Extract the [x, y] coordinate from the center of the cell holding the provided text.  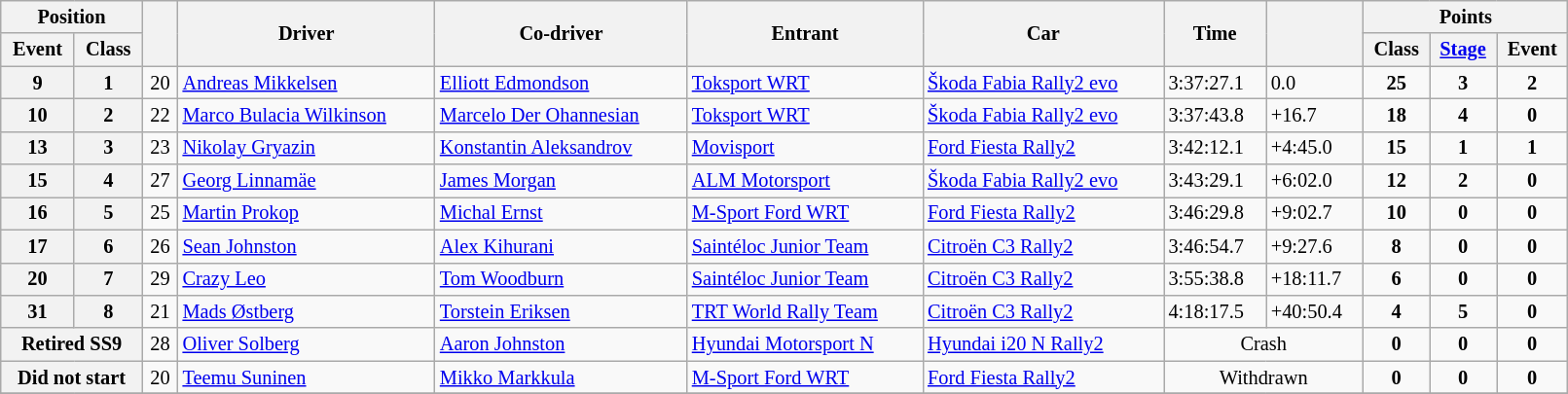
27 [160, 181]
3:42:12.1 [1215, 148]
Sean Johnston [307, 246]
Entrant [805, 33]
16 [38, 213]
Car [1043, 33]
23 [160, 148]
Co-driver [561, 33]
Driver [307, 33]
Mikko Markkula [561, 377]
4:18:17.5 [1215, 311]
Torstein Eriksen [561, 311]
22 [160, 115]
3:43:29.1 [1215, 181]
Teemu Suninen [307, 377]
31 [38, 311]
Did not start [72, 377]
3:46:29.8 [1215, 213]
James Morgan [561, 181]
Hyundai Motorsport N [805, 344]
3:37:27.1 [1215, 83]
Retired SS9 [72, 344]
Time [1215, 33]
Movisport [805, 148]
0.0 [1315, 83]
13 [38, 148]
Tom Woodburn [561, 279]
29 [160, 279]
3:46:54.7 [1215, 246]
3:37:43.8 [1215, 115]
Crazy Leo [307, 279]
+4:45.0 [1315, 148]
Alex Kihurani [561, 246]
Mads Østberg [307, 311]
28 [160, 344]
+40:50.4 [1315, 311]
Oliver Solberg [307, 344]
Aaron Johnston [561, 344]
Andreas Mikkelsen [307, 83]
Hyundai i20 N Rally2 [1043, 344]
+16.7 [1315, 115]
Konstantin Aleksandrov [561, 148]
21 [160, 311]
9 [38, 83]
Georg Linnamäe [307, 181]
+6:02.0 [1315, 181]
3:55:38.8 [1215, 279]
7 [108, 279]
26 [160, 246]
Marcelo Der Ohannesian [561, 115]
Crash [1263, 344]
+9:02.7 [1315, 213]
Position [72, 17]
Nikolay Gryazin [307, 148]
Martin Prokop [307, 213]
Withdrawn [1263, 377]
+18:11.7 [1315, 279]
ALM Motorsport [805, 181]
12 [1397, 181]
Points [1466, 17]
Michal Ernst [561, 213]
Stage [1464, 50]
Elliott Edmondson [561, 83]
17 [38, 246]
TRT World Rally Team [805, 311]
+9:27.6 [1315, 246]
Marco Bulacia Wilkinson [307, 115]
18 [1397, 115]
